Search for the cell housing the specified text and yield its (x, y) center coordinate. 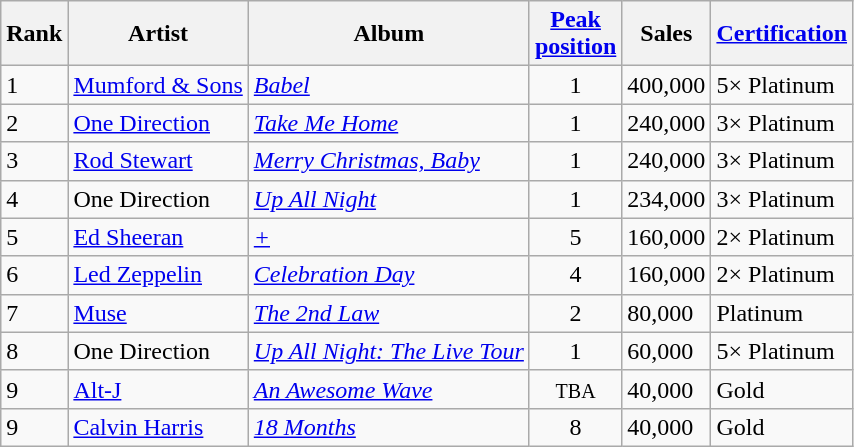
Rank (34, 34)
400,000 (666, 85)
80,000 (666, 313)
Peakposition (575, 34)
An Awesome Wave (388, 389)
Babel (388, 85)
3 (34, 161)
6 (34, 275)
7 (34, 313)
Led Zeppelin (158, 275)
234,000 (666, 199)
TBA (575, 389)
Up All Night (388, 199)
Muse (158, 313)
Merry Christmas, Baby (388, 161)
Take Me Home (388, 123)
Ed Sheeran (158, 237)
Sales (666, 34)
Up All Night: The Live Tour (388, 351)
+ (388, 237)
Album (388, 34)
Artist (158, 34)
Alt-J (158, 389)
Mumford & Sons (158, 85)
Rod Stewart (158, 161)
Celebration Day (388, 275)
60,000 (666, 351)
Calvin Harris (158, 427)
The 2nd Law (388, 313)
Certification (782, 34)
Platinum (782, 313)
18 Months (388, 427)
